Find where the given text appears and provide that cell's center as (X, Y) coordinate. 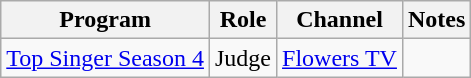
Notes (436, 20)
Top Singer Season 4 (106, 58)
Channel (340, 20)
Role (242, 20)
Program (106, 20)
Judge (242, 58)
Flowers TV (340, 58)
